Determine the (X, Y) coordinate at the center of the cell enclosing the given text.  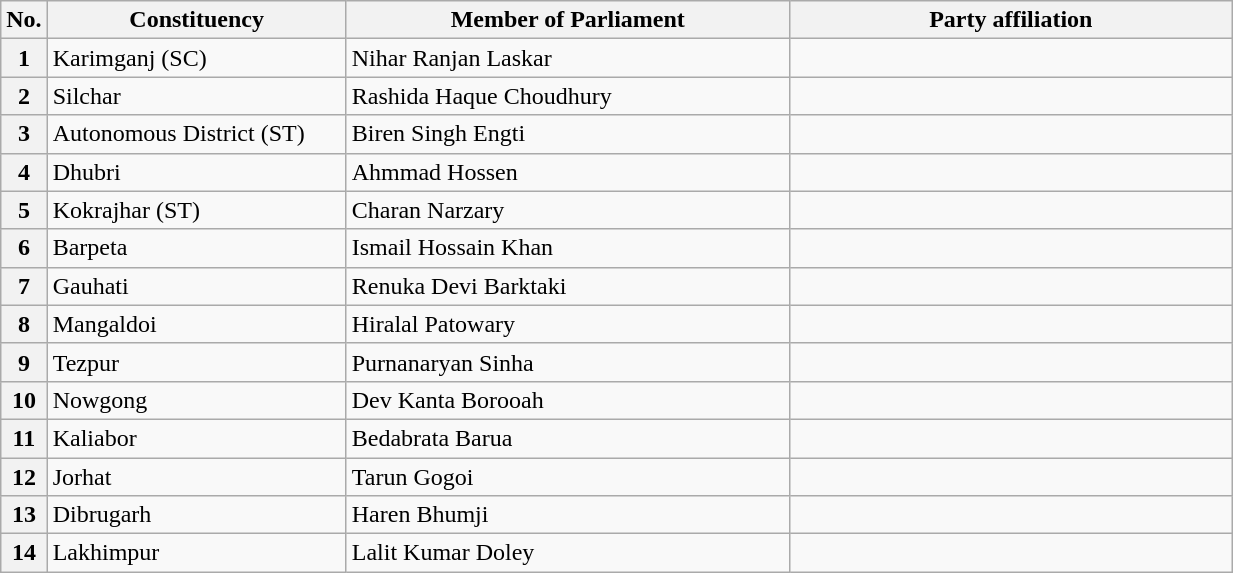
7 (24, 286)
Dev Kanta Borooah (568, 400)
6 (24, 248)
Tarun Gogoi (568, 477)
Karimganj (SC) (196, 58)
3 (24, 134)
Haren Bhumji (568, 515)
2 (24, 96)
10 (24, 400)
Lakhimpur (196, 553)
Silchar (196, 96)
Gauhati (196, 286)
12 (24, 477)
5 (24, 210)
Kaliabor (196, 438)
Member of Parliament (568, 20)
Nowgong (196, 400)
Party affiliation (1010, 20)
Barpeta (196, 248)
Hiralal Patowary (568, 324)
Renuka Devi Barktaki (568, 286)
Kokrajhar (ST) (196, 210)
1 (24, 58)
Lalit Kumar Doley (568, 553)
Dibrugarh (196, 515)
Bedabrata Barua (568, 438)
Ahmmad Hossen (568, 172)
11 (24, 438)
13 (24, 515)
Purnanaryan Sinha (568, 362)
Mangaldoi (196, 324)
Nihar Ranjan Laskar (568, 58)
Tezpur (196, 362)
8 (24, 324)
Constituency (196, 20)
4 (24, 172)
Autonomous District (ST) (196, 134)
Ismail Hossain Khan (568, 248)
Rashida Haque Choudhury (568, 96)
Jorhat (196, 477)
No. (24, 20)
Dhubri (196, 172)
Biren Singh Engti (568, 134)
14 (24, 553)
Charan Narzary (568, 210)
9 (24, 362)
